Pinpoint the cell where the given text exists, returning its [x, y] midpoint coordinate. 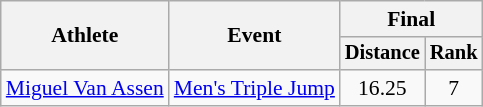
Distance [382, 54]
Rank [454, 54]
Miguel Van Assen [85, 88]
Men's Triple Jump [254, 88]
Athlete [85, 36]
Final [411, 19]
16.25 [382, 88]
7 [454, 88]
Event [254, 36]
